Return (X, Y) of the center of cell containing provided text 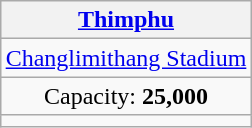
Capacity: 25,000 (126, 96)
Changlimithang Stadium (126, 58)
Thimphu (126, 20)
